Find where the given text appears and provide that cell's center as [x, y] coordinate. 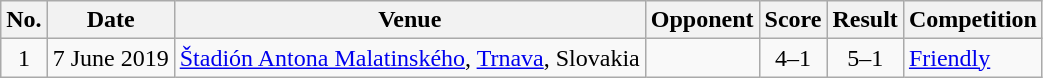
7 June 2019 [110, 58]
Venue [410, 20]
1 [24, 58]
Result [865, 20]
Date [110, 20]
Friendly [972, 58]
Score [793, 20]
4–1 [793, 58]
Competition [972, 20]
Štadión Antona Malatinského, Trnava, Slovakia [410, 58]
Opponent [702, 20]
5–1 [865, 58]
No. [24, 20]
